From the cell containing the given text, extract its center point as [x, y] coordinate. 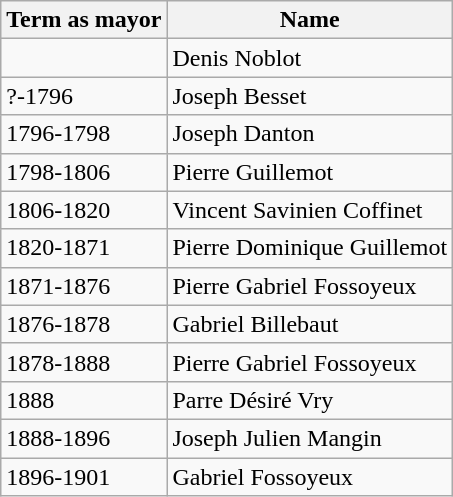
1798-1806 [84, 172]
Gabriel Billebaut [310, 324]
1796-1798 [84, 134]
Denis Noblot [310, 58]
1888 [84, 400]
1896-1901 [84, 477]
Gabriel Fossoyeux [310, 477]
1871-1876 [84, 286]
1878-1888 [84, 362]
1806-1820 [84, 210]
Name [310, 20]
Pierre Guillemot [310, 172]
?-1796 [84, 96]
1820-1871 [84, 248]
Joseph Besset [310, 96]
Term as mayor [84, 20]
Parre Désiré Vry [310, 400]
1876-1878 [84, 324]
Joseph Julien Mangin [310, 438]
Pierre Dominique Guillemot [310, 248]
Joseph Danton [310, 134]
1888-1896 [84, 438]
Vincent Savinien Coffinet [310, 210]
